Provide the [X, Y] coordinate of the cell's center where the given text is located.  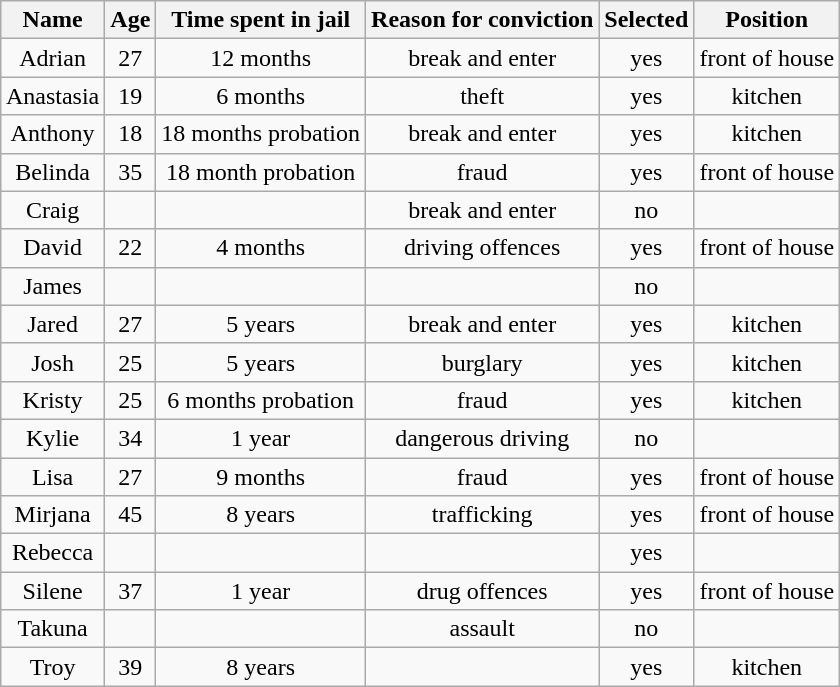
Jared [52, 324]
driving offences [482, 248]
dangerous driving [482, 438]
18 months probation [261, 134]
assault [482, 629]
burglary [482, 362]
45 [130, 515]
35 [130, 172]
Anastasia [52, 96]
James [52, 286]
4 months [261, 248]
Belinda [52, 172]
Reason for conviction [482, 20]
Time spent in jail [261, 20]
6 months probation [261, 400]
34 [130, 438]
theft [482, 96]
Rebecca [52, 553]
Kristy [52, 400]
Mirjana [52, 515]
Kylie [52, 438]
Anthony [52, 134]
Lisa [52, 477]
Selected [646, 20]
Name [52, 20]
19 [130, 96]
9 months [261, 477]
trafficking [482, 515]
drug offences [482, 591]
39 [130, 667]
Adrian [52, 58]
37 [130, 591]
6 months [261, 96]
Craig [52, 210]
Takuna [52, 629]
Troy [52, 667]
Age [130, 20]
Position [767, 20]
22 [130, 248]
David [52, 248]
12 months [261, 58]
18 month probation [261, 172]
Josh [52, 362]
18 [130, 134]
Silene [52, 591]
